Return (x, y) of the center of cell containing provided text 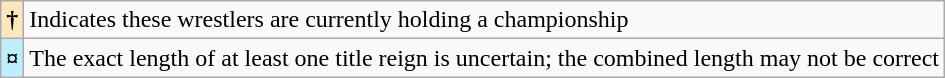
¤ (12, 58)
The exact length of at least one title reign is uncertain; the combined length may not be correct (484, 58)
Indicates these wrestlers are currently holding a championship (484, 20)
† (12, 20)
